Find where the given text appears and provide that cell's center as [X, Y] coordinate. 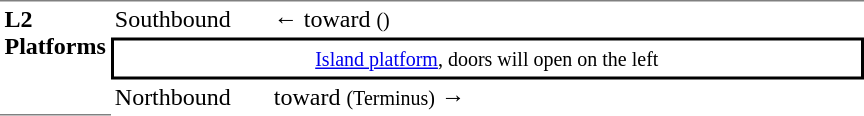
Northbound [190, 98]
Island platform, doors will open on the left [486, 59]
Southbound [190, 19]
toward (Terminus) → [566, 98]
L2Platforms [55, 58]
← toward () [566, 19]
